Pinpoint the cell where the given text exists, returning its (X, Y) midpoint coordinate. 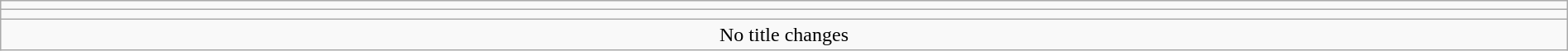
No title changes (784, 35)
